Provide the [X, Y] coordinate of the cell's center where the given text is located.  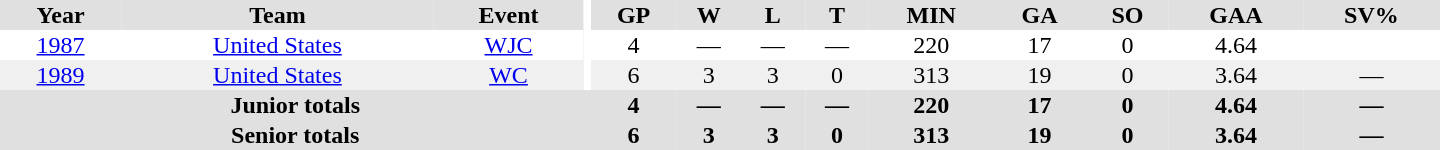
Team [278, 15]
L [773, 15]
1989 [60, 75]
WC [509, 75]
SO [1128, 15]
MIN [931, 15]
GP [633, 15]
SV% [1372, 15]
Junior totals [295, 105]
Event [509, 15]
WJC [509, 45]
Year [60, 15]
T [837, 15]
W [709, 15]
1987 [60, 45]
Senior totals [295, 135]
GAA [1236, 15]
GA [1040, 15]
